From the cell containing the given text, extract its center point as [x, y] coordinate. 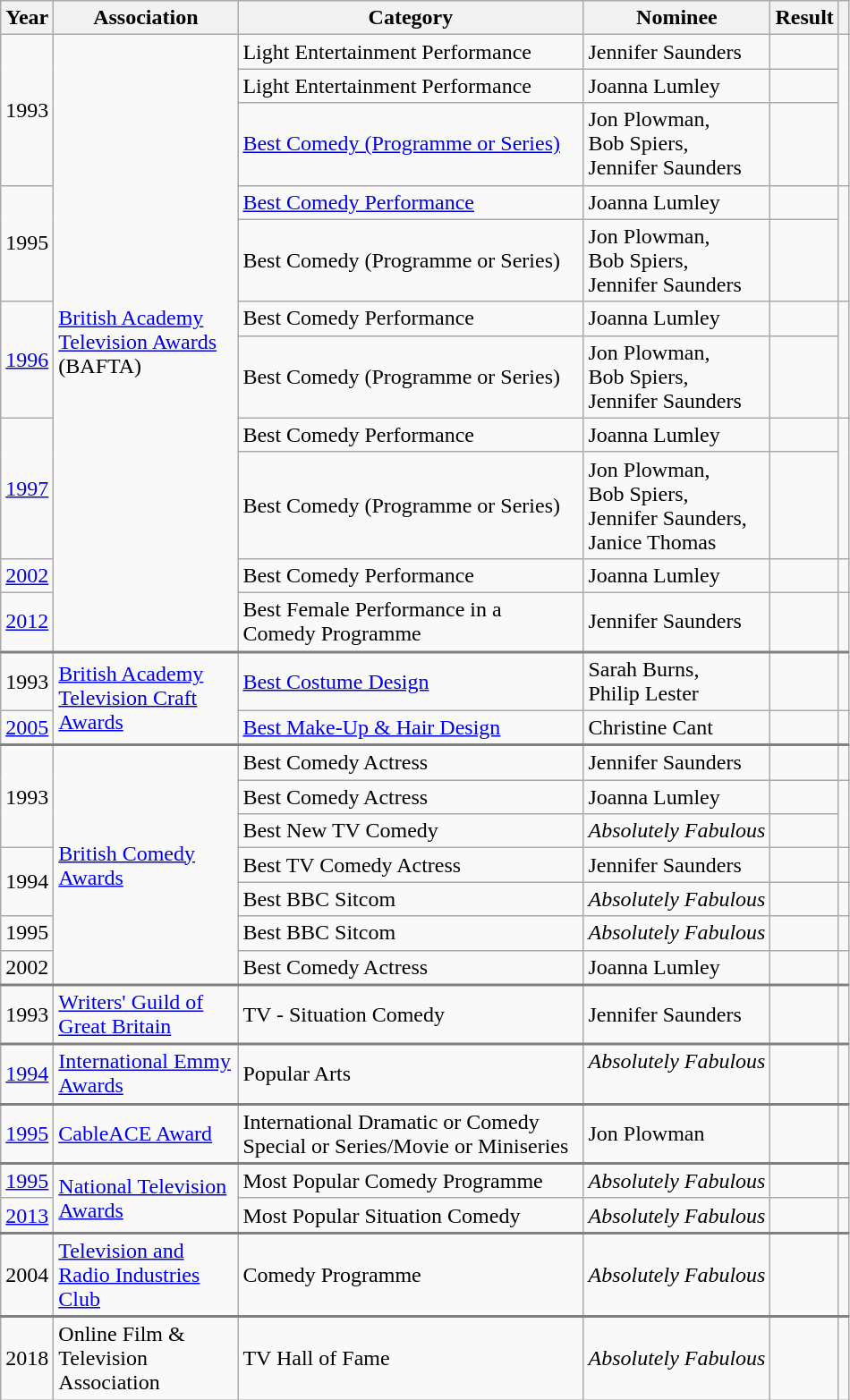
Best TV Comedy Actress [411, 865]
2013 [27, 1215]
2004 [27, 1275]
1997 [27, 488]
TV Hall of Fame [411, 1358]
2012 [27, 622]
Best New TV Comedy [411, 831]
Best Female Performance in a Comedy Programme [411, 622]
British Academy Television Craft Awards [146, 698]
CableACE Award [146, 1134]
Jon Plowman [676, 1134]
Category [411, 18]
British Comedy Awards [146, 865]
Association [146, 18]
Most Popular Comedy Programme [411, 1181]
Comedy Programme [411, 1275]
British Academy Television Awards(BAFTA) [146, 344]
TV - Situation Comedy [411, 1014]
Result [804, 18]
Christine Cant [676, 728]
International Dramatic or Comedy Special or Series/Movie or Miniseries [411, 1134]
2005 [27, 728]
Sarah Burns,Philip Lester [676, 681]
Best Make-Up & Hair Design [411, 728]
Most Popular Situation Comedy [411, 1215]
Writers' Guild of Great Britain [146, 1014]
National Television Awards [146, 1198]
Nominee [676, 18]
1996 [27, 360]
Online Film & Television Association [146, 1358]
Jon Plowman,Bob Spiers,Jennifer Saunders,Janice Thomas [676, 505]
Year [27, 18]
2018 [27, 1358]
Best Costume Design [411, 681]
Television and Radio Industries Club [146, 1275]
Popular Arts [411, 1073]
International Emmy Awards [146, 1073]
